Return (X, Y) of the center of cell containing provided text 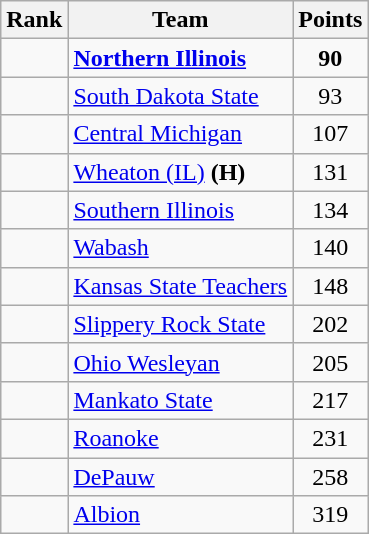
90 (330, 58)
DePauw (180, 477)
319 (330, 515)
Central Michigan (180, 134)
Ohio Wesleyan (180, 362)
Rank (34, 20)
231 (330, 438)
258 (330, 477)
Roanoke (180, 438)
Wabash (180, 248)
Team (180, 20)
Points (330, 20)
Southern Illinois (180, 210)
217 (330, 400)
148 (330, 286)
93 (330, 96)
Albion (180, 515)
Wheaton (IL) (H) (180, 172)
Mankato State (180, 400)
107 (330, 134)
Slippery Rock State (180, 324)
Kansas State Teachers (180, 286)
202 (330, 324)
134 (330, 210)
Northern Illinois (180, 58)
South Dakota State (180, 96)
131 (330, 172)
205 (330, 362)
140 (330, 248)
